Return the (X, Y) coordinate for the center point of the cell that contains the specified text.  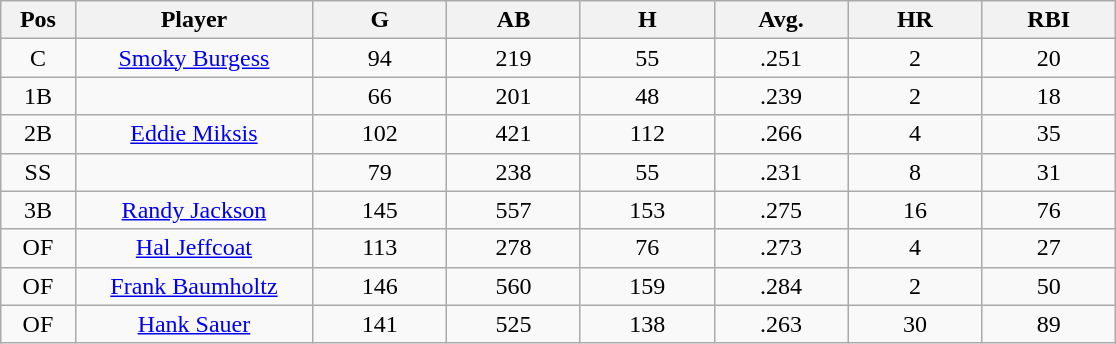
48 (647, 96)
Pos (38, 20)
Avg. (781, 20)
Player (194, 20)
50 (1049, 286)
.263 (781, 324)
35 (1049, 134)
1B (38, 96)
.239 (781, 96)
.251 (781, 58)
3B (38, 210)
421 (514, 134)
Eddie Miksis (194, 134)
G (380, 20)
201 (514, 96)
RBI (1049, 20)
8 (915, 172)
219 (514, 58)
16 (915, 210)
141 (380, 324)
31 (1049, 172)
.273 (781, 248)
94 (380, 58)
560 (514, 286)
18 (1049, 96)
Frank Baumholtz (194, 286)
113 (380, 248)
112 (647, 134)
.266 (781, 134)
138 (647, 324)
20 (1049, 58)
AB (514, 20)
.284 (781, 286)
30 (915, 324)
H (647, 20)
278 (514, 248)
SS (38, 172)
238 (514, 172)
66 (380, 96)
27 (1049, 248)
Randy Jackson (194, 210)
Smoky Burgess (194, 58)
145 (380, 210)
153 (647, 210)
.275 (781, 210)
Hal Jeffcoat (194, 248)
.231 (781, 172)
79 (380, 172)
HR (915, 20)
Hank Sauer (194, 324)
557 (514, 210)
2B (38, 134)
525 (514, 324)
146 (380, 286)
C (38, 58)
89 (1049, 324)
102 (380, 134)
159 (647, 286)
